Capture the cell that displays the provided text and extract its (x, y) central coordinate. 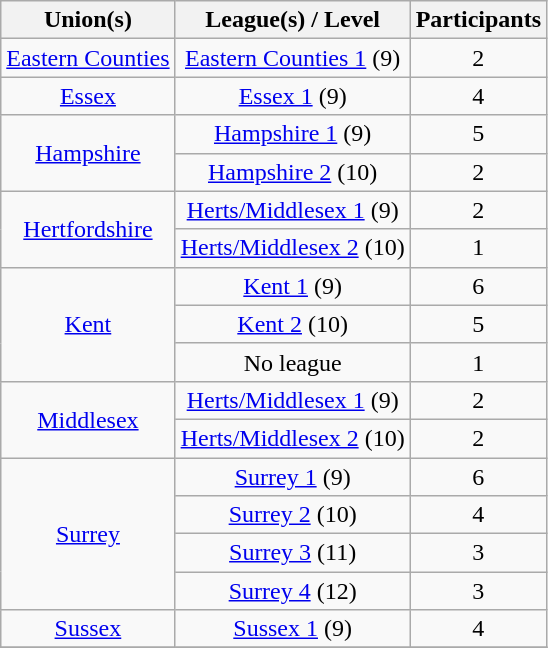
Hampshire (88, 153)
Hampshire 2 (10) (292, 172)
Sussex 1 (9) (292, 629)
Sussex (88, 629)
No league (292, 362)
Surrey 4 (12) (292, 591)
Essex 1 (9) (292, 96)
Eastern Counties (88, 58)
Surrey 3 (11) (292, 553)
Surrey 1 (9) (292, 477)
Surrey 2 (10) (292, 515)
Kent (88, 324)
Union(s) (88, 20)
League(s) / Level (292, 20)
Middlesex (88, 419)
Kent 1 (9) (292, 286)
Kent 2 (10) (292, 324)
Eastern Counties 1 (9) (292, 58)
Hertfordshire (88, 229)
Participants (478, 20)
Hampshire 1 (9) (292, 134)
Essex (88, 96)
Surrey (88, 534)
